From the cell containing the given text, extract its center point as [X, Y] coordinate. 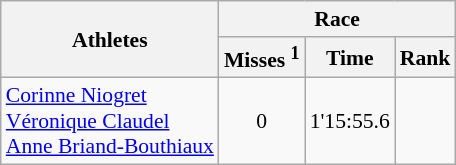
0 [262, 122]
Rank [426, 58]
Race [337, 19]
1'15:55.6 [350, 122]
Time [350, 58]
Misses 1 [262, 58]
Corinne NiogretVéronique ClaudelAnne Briand-Bouthiaux [110, 122]
Athletes [110, 40]
